Return the (X, Y) coordinate for the center point of the cell that contains the specified text.  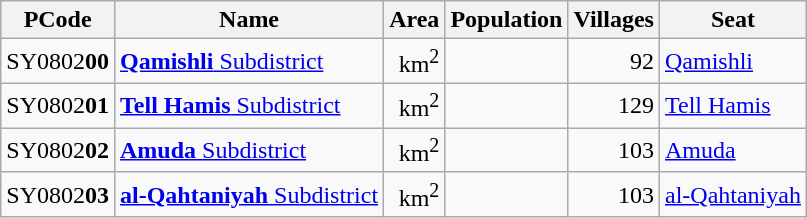
Area (414, 20)
Villages (614, 20)
PCode (58, 20)
Tell Hamis (732, 106)
Amuda (732, 150)
SY080202 (58, 150)
Amuda Subdistrict (248, 150)
92 (614, 62)
al-Qahtaniyah Subdistrict (248, 194)
Qamishli (732, 62)
Name (248, 20)
SY080201 (58, 106)
Seat (732, 20)
SY080200 (58, 62)
Tell Hamis Subdistrict (248, 106)
SY080203 (58, 194)
Qamishli Subdistrict (248, 62)
Population (506, 20)
al-Qahtaniyah (732, 194)
129 (614, 106)
